Scan for the cell matching the given text and deliver its (X, Y) coordinate at center. 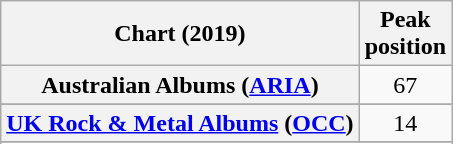
67 (405, 85)
UK Rock & Metal Albums (OCC) (180, 123)
Australian Albums (ARIA) (180, 85)
Chart (2019) (180, 34)
Peakposition (405, 34)
14 (405, 123)
